Find where the given text appears and provide that cell's center as (x, y) coordinate. 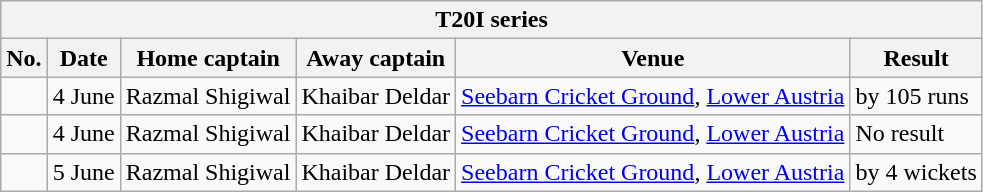
Home captain (208, 58)
Venue (653, 58)
Date (84, 58)
No result (916, 134)
5 June (84, 172)
T20I series (492, 20)
by 105 runs (916, 96)
No. (24, 58)
by 4 wickets (916, 172)
Away captain (376, 58)
Result (916, 58)
